Find where the given text appears and provide that cell's center as (X, Y) coordinate. 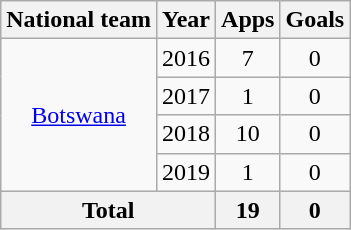
2017 (186, 96)
Total (108, 210)
7 (248, 58)
National team (79, 20)
2019 (186, 172)
Goals (315, 20)
2016 (186, 58)
10 (248, 134)
2018 (186, 134)
19 (248, 210)
Apps (248, 20)
Year (186, 20)
Botswana (79, 115)
